Find where the given text appears and provide that cell's center as [X, Y] coordinate. 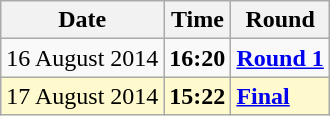
15:22 [198, 96]
Round [280, 20]
Final [280, 96]
16 August 2014 [82, 58]
16:20 [198, 58]
17 August 2014 [82, 96]
Time [198, 20]
Round 1 [280, 58]
Date [82, 20]
